Pinpoint the cell where the given text exists, returning its [X, Y] midpoint coordinate. 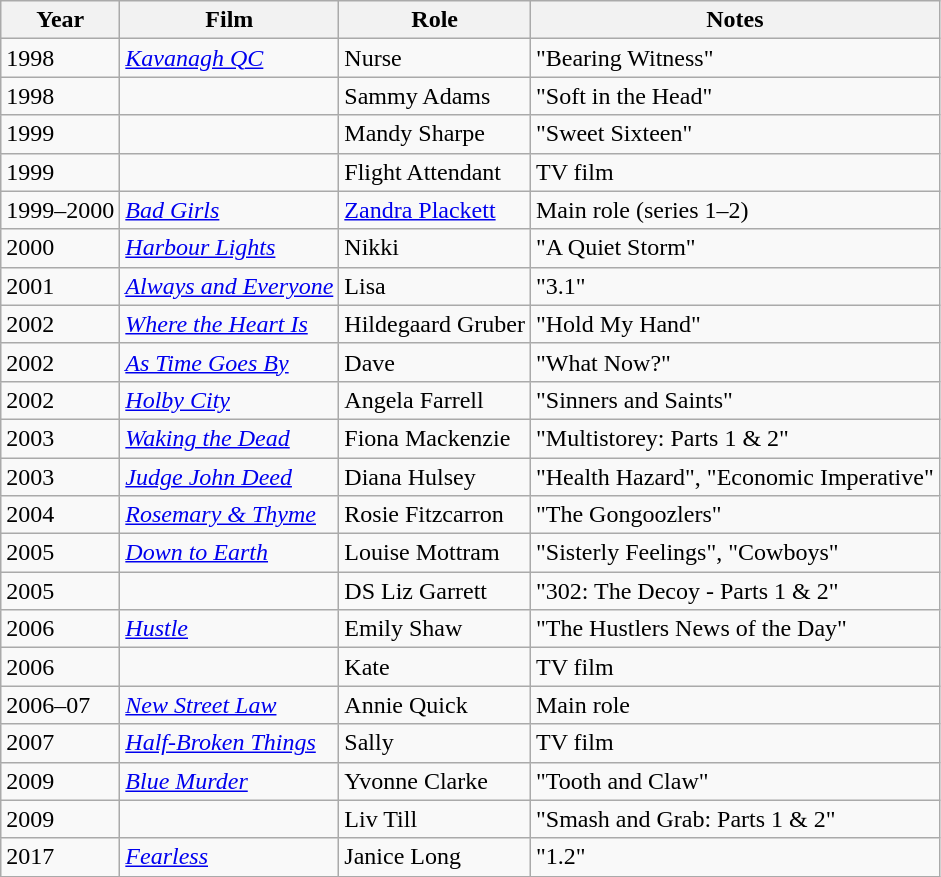
2017 [60, 857]
"Tooth and Claw" [734, 781]
Judge John Deed [230, 477]
"The Hustlers News of the Day" [734, 629]
Where the Heart Is [230, 324]
Mandy Sharpe [435, 134]
"A Quiet Storm" [734, 248]
"3.1" [734, 286]
As Time Goes By [230, 362]
Always and Everyone [230, 286]
"Hold My Hand" [734, 324]
"What Now?" [734, 362]
Janice Long [435, 857]
Rosie Fitzcarron [435, 515]
Waking the Dead [230, 438]
"Smash and Grab: Parts 1 & 2" [734, 819]
Fearless [230, 857]
Main role [734, 705]
Angela Farrell [435, 400]
"The Gongoozlers" [734, 515]
Sally [435, 743]
Emily Shaw [435, 629]
Main role (series 1–2) [734, 210]
New Street Law [230, 705]
Bad Girls [230, 210]
1999–2000 [60, 210]
Hustle [230, 629]
Yvonne Clarke [435, 781]
Fiona Mackenzie [435, 438]
2007 [60, 743]
Annie Quick [435, 705]
Film [230, 20]
"Bearing Witness" [734, 58]
Sammy Adams [435, 96]
Role [435, 20]
2006–07 [60, 705]
2004 [60, 515]
"Multistorey: Parts 1 & 2" [734, 438]
"Health Hazard", "Economic Imperative" [734, 477]
Holby City [230, 400]
Zandra Plackett [435, 210]
Hildegaard Gruber [435, 324]
Dave [435, 362]
DS Liz Garrett [435, 591]
2000 [60, 248]
Down to Earth [230, 553]
Kate [435, 667]
"Sisterly Feelings", "Cowboys" [734, 553]
Lisa [435, 286]
Louise Mottram [435, 553]
Kavanagh QC [230, 58]
Blue Murder [230, 781]
2001 [60, 286]
Flight Attendant [435, 172]
Liv Till [435, 819]
"Sweet Sixteen" [734, 134]
Diana Hulsey [435, 477]
"302: The Decoy - Parts 1 & 2" [734, 591]
Half-Broken Things [230, 743]
"Sinners and Saints" [734, 400]
Nikki [435, 248]
Nurse [435, 58]
Notes [734, 20]
Year [60, 20]
"1.2" [734, 857]
Rosemary & Thyme [230, 515]
"Soft in the Head" [734, 96]
Harbour Lights [230, 248]
